Return the [X, Y] coordinate for the center point of the cell that contains the specified text.  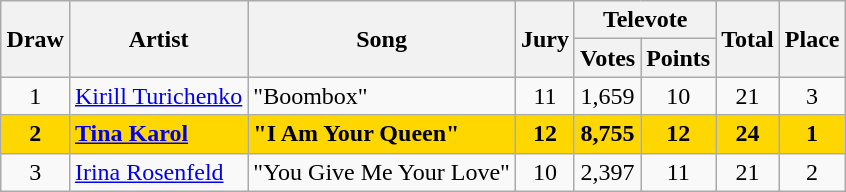
8,755 [607, 134]
Jury [544, 39]
Draw [35, 39]
Total [748, 39]
Irina Rosenfeld [158, 172]
Song [382, 39]
Votes [607, 58]
1,659 [607, 96]
Points [678, 58]
Artist [158, 39]
Place [812, 39]
Kirill Turichenko [158, 96]
Televote [644, 20]
Tina Karol [158, 134]
"I Am Your Queen" [382, 134]
"You Give Me Your Love" [382, 172]
24 [748, 134]
"Boombox" [382, 96]
2,397 [607, 172]
